Return the (X, Y) coordinate for the center point of the cell that contains the specified text.  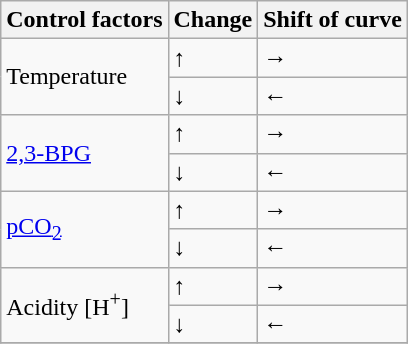
Shift of curve (333, 20)
2,3-BPG (84, 153)
Temperature (84, 77)
Control factors (84, 20)
Acidity [H+] (84, 305)
Change (213, 20)
pCO2 (84, 229)
